Provide the (X, Y) coordinate of the cell's center where the given text is located.  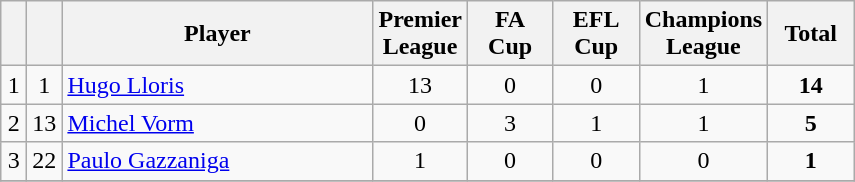
Hugo Lloris (218, 85)
Michel Vorm (218, 123)
Champions League (703, 34)
Paulo Gazzaniga (218, 161)
22 (44, 161)
FA Cup (510, 34)
Player (218, 34)
Premier League (420, 34)
5 (811, 123)
14 (811, 85)
2 (14, 123)
EFL Cup (596, 34)
Total (811, 34)
